Output the (x, y) coordinate of the center of the cell containing the given text.  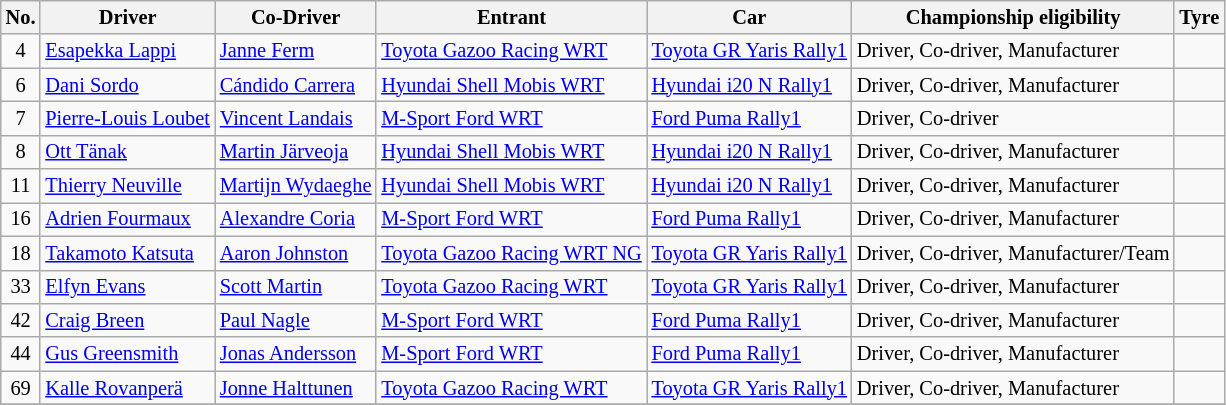
69 (21, 388)
16 (21, 219)
Aaron Johnston (296, 253)
Elfyn Evans (127, 287)
Co-Driver (296, 17)
Driver (127, 17)
Craig Breen (127, 320)
Thierry Neuville (127, 186)
Janne Ferm (296, 51)
Alexandre Coria (296, 219)
Dani Sordo (127, 85)
No. (21, 17)
Car (750, 17)
Adrien Fourmaux (127, 219)
7 (21, 118)
Kalle Rovanperä (127, 388)
Tyre (1199, 17)
Toyota Gazoo Racing WRT NG (511, 253)
Martin Järveoja (296, 152)
4 (21, 51)
Ott Tänak (127, 152)
33 (21, 287)
Scott Martin (296, 287)
Cándido Carrera (296, 85)
8 (21, 152)
44 (21, 354)
6 (21, 85)
Paul Nagle (296, 320)
Pierre-Louis Loubet (127, 118)
Gus Greensmith (127, 354)
Martijn Wydaeghe (296, 186)
Driver, Co-driver, Manufacturer/Team (1014, 253)
Championship eligibility (1014, 17)
Jonas Andersson (296, 354)
18 (21, 253)
Entrant (511, 17)
Jonne Halttunen (296, 388)
42 (21, 320)
11 (21, 186)
Driver, Co-driver (1014, 118)
Takamoto Katsuta (127, 253)
Vincent Landais (296, 118)
Esapekka Lappi (127, 51)
